For the text-containing cell, return its midpoint in [X, Y] coordinate format. 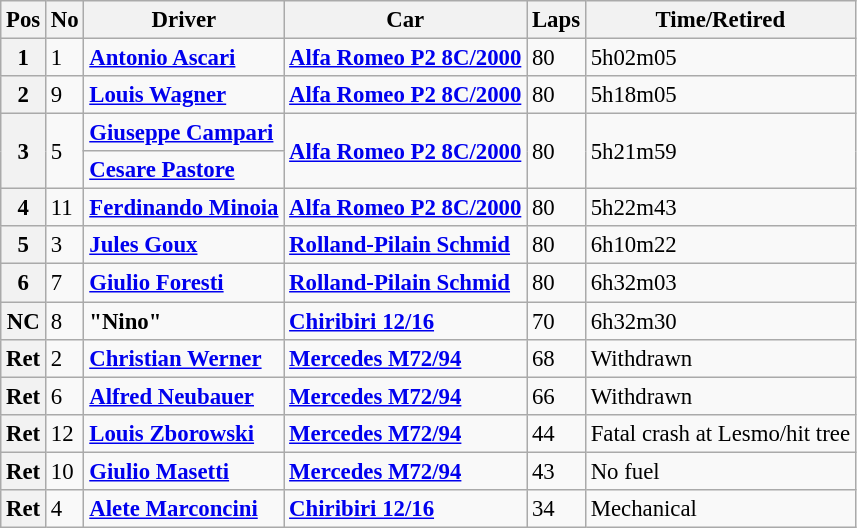
Driver [184, 20]
Car [406, 20]
7 [65, 283]
Cesare Pastore [184, 170]
6h10m22 [720, 245]
Louis Wagner [184, 95]
No [65, 20]
44 [556, 433]
Louis Zborowski [184, 433]
5h18m05 [720, 95]
5h21m59 [720, 152]
5h22m43 [720, 208]
68 [556, 358]
Giulio Masetti [184, 471]
Fatal crash at Lesmo/hit tree [720, 433]
Christian Werner [184, 358]
11 [65, 208]
9 [65, 95]
NC [24, 321]
Time/Retired [720, 20]
Laps [556, 20]
Giulio Foresti [184, 283]
Ferdinando Minoia [184, 208]
6h32m30 [720, 321]
Giuseppe Campari [184, 133]
70 [556, 321]
Alfred Neubauer [184, 396]
43 [556, 471]
12 [65, 433]
Mechanical [720, 509]
5h02m05 [720, 58]
No fuel [720, 471]
34 [556, 509]
Alete Marconcini [184, 509]
66 [556, 396]
"Nino" [184, 321]
Pos [24, 20]
Jules Goux [184, 245]
8 [65, 321]
Antonio Ascari [184, 58]
10 [65, 471]
6h32m03 [720, 283]
